Provide the [x, y] coordinate of the cell's center where the given text is located.  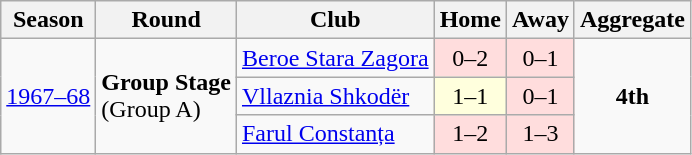
Home [470, 20]
1–3 [540, 134]
Vllaznia Shkodër [335, 96]
Away [540, 20]
Season [48, 20]
Round [166, 20]
1–1 [470, 96]
1967–68 [48, 96]
Club [335, 20]
1–2 [470, 134]
Group Stage(Group A) [166, 96]
Farul Constanța [335, 134]
4th [632, 96]
Aggregate [632, 20]
Beroe Stara Zagora [335, 58]
0–2 [470, 58]
